Output the [x, y] coordinate of the center of the cell containing the given text.  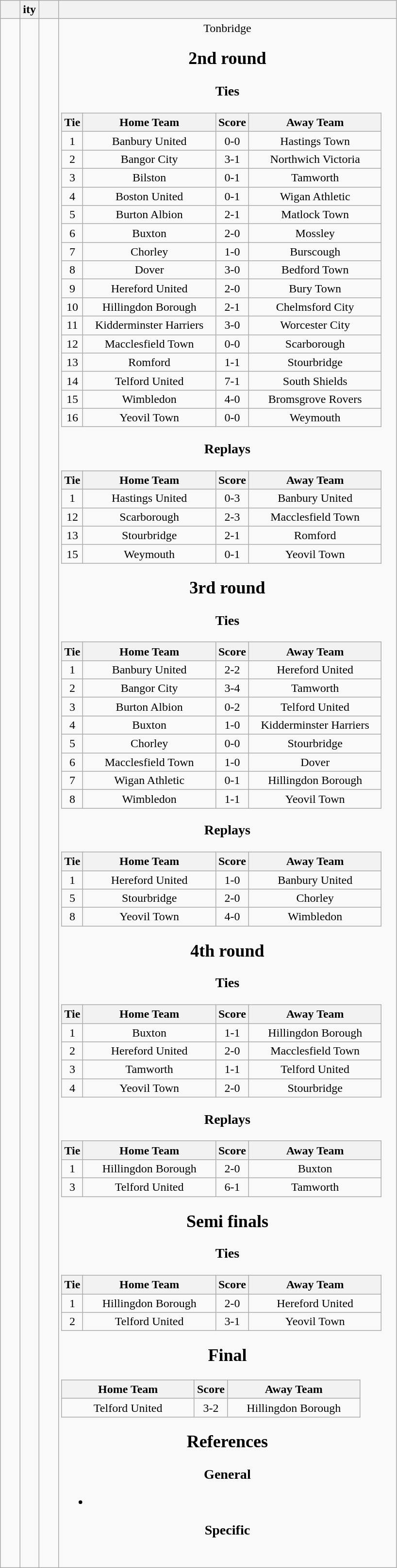
South Shields [315, 381]
10 [72, 307]
2-2 [232, 670]
Northwich Victoria [315, 160]
Hastings United [149, 498]
6-1 [232, 1187]
0-3 [232, 498]
Matlock Town [315, 215]
Bedford Town [315, 270]
3-2 [211, 1408]
Bromsgrove Rovers [315, 399]
9 [72, 288]
2-3 [232, 517]
ity [30, 10]
16 [72, 417]
11 [72, 325]
Chelmsford City [315, 307]
Boston United [149, 196]
Bilston [149, 178]
14 [72, 381]
0-2 [232, 706]
7-1 [232, 381]
Burscough [315, 252]
Worcester City [315, 325]
3-4 [232, 688]
Hastings Town [315, 141]
Bury Town [315, 288]
Mossley [315, 233]
